Return the [x, y] coordinate for the center point of the cell that contains the specified text.  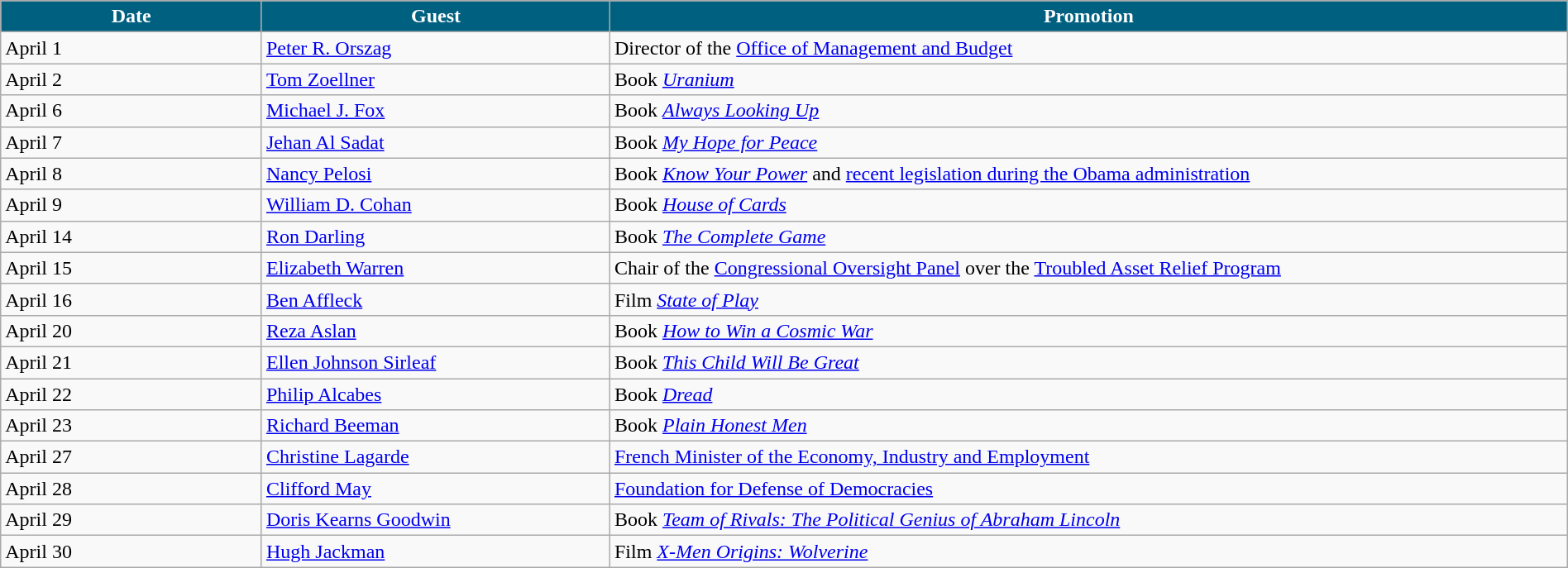
Elizabeth Warren [435, 268]
Christine Lagarde [435, 457]
April 29 [131, 520]
Guest [435, 17]
April 15 [131, 268]
Book Know Your Power and recent legislation during the Obama administration [1088, 174]
April 9 [131, 205]
April 27 [131, 457]
Book This Child Will Be Great [1088, 362]
Book Team of Rivals: The Political Genius of Abraham Lincoln [1088, 520]
Doris Kearns Goodwin [435, 520]
Philip Alcabes [435, 394]
Tom Zoellner [435, 79]
Book How to Win a Cosmic War [1088, 331]
April 23 [131, 426]
Director of the Office of Management and Budget [1088, 48]
Film State of Play [1088, 299]
April 30 [131, 551]
Michael J. Fox [435, 111]
April 14 [131, 236]
Promotion [1088, 17]
Book Dread [1088, 394]
Date [131, 17]
Reza Aslan [435, 331]
Clifford May [435, 489]
Chair of the Congressional Oversight Panel over the Troubled Asset Relief Program [1088, 268]
April 20 [131, 331]
April 6 [131, 111]
Book My Hope for Peace [1088, 142]
April 28 [131, 489]
Ellen Johnson Sirleaf [435, 362]
William D. Cohan [435, 205]
Hugh Jackman [435, 551]
Book Always Looking Up [1088, 111]
Book House of Cards [1088, 205]
Book Plain Honest Men [1088, 426]
Nancy Pelosi [435, 174]
Richard Beeman [435, 426]
April 8 [131, 174]
French Minister of the Economy, Industry and Employment [1088, 457]
Jehan Al Sadat [435, 142]
April 7 [131, 142]
April 2 [131, 79]
Book Uranium [1088, 79]
April 21 [131, 362]
Ben Affleck [435, 299]
Book The Complete Game [1088, 236]
April 16 [131, 299]
April 22 [131, 394]
Foundation for Defense of Democracies [1088, 489]
Film X-Men Origins: Wolverine [1088, 551]
Peter R. Orszag [435, 48]
Ron Darling [435, 236]
April 1 [131, 48]
